Return the [x, y] coordinate for the center point of the cell that contains the specified text.  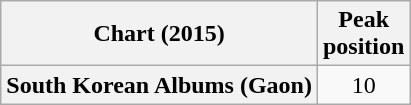
South Korean Albums (Gaon) [160, 85]
Chart (2015) [160, 34]
Peakposition [363, 34]
10 [363, 85]
